Identify which cell holds the provided text, then report its (x, y) central coordinate. 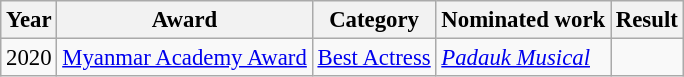
Category (374, 20)
Year (29, 20)
Best Actress (374, 58)
Padauk Musical (523, 58)
Nominated work (523, 20)
Result (646, 20)
Award (184, 20)
2020 (29, 58)
Myanmar Academy Award (184, 58)
